Output the (x, y) coordinate of the center of the cell containing the given text.  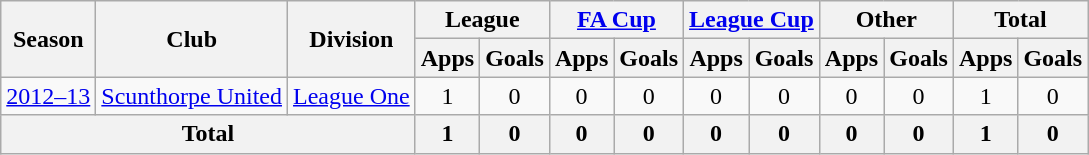
League (482, 20)
Division (352, 39)
2012–13 (48, 96)
Season (48, 39)
League One (352, 96)
Other (886, 20)
FA Cup (616, 20)
Club (192, 39)
Scunthorpe United (192, 96)
League Cup (752, 20)
